From the cell containing the given text, extract its center point as [X, Y] coordinate. 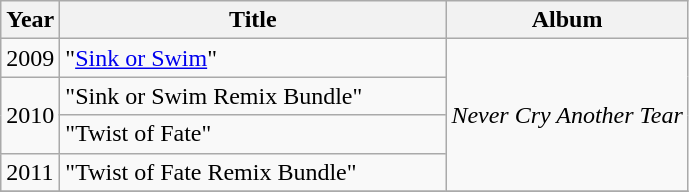
"Sink or Swim" [253, 58]
"Twist of Fate Remix Bundle" [253, 172]
Never Cry Another Tear [567, 115]
2011 [30, 172]
"Twist of Fate" [253, 134]
2009 [30, 58]
Album [567, 20]
Title [253, 20]
"Sink or Swim Remix Bundle" [253, 96]
2010 [30, 115]
Year [30, 20]
